Return (X, Y) of the center of cell containing provided text 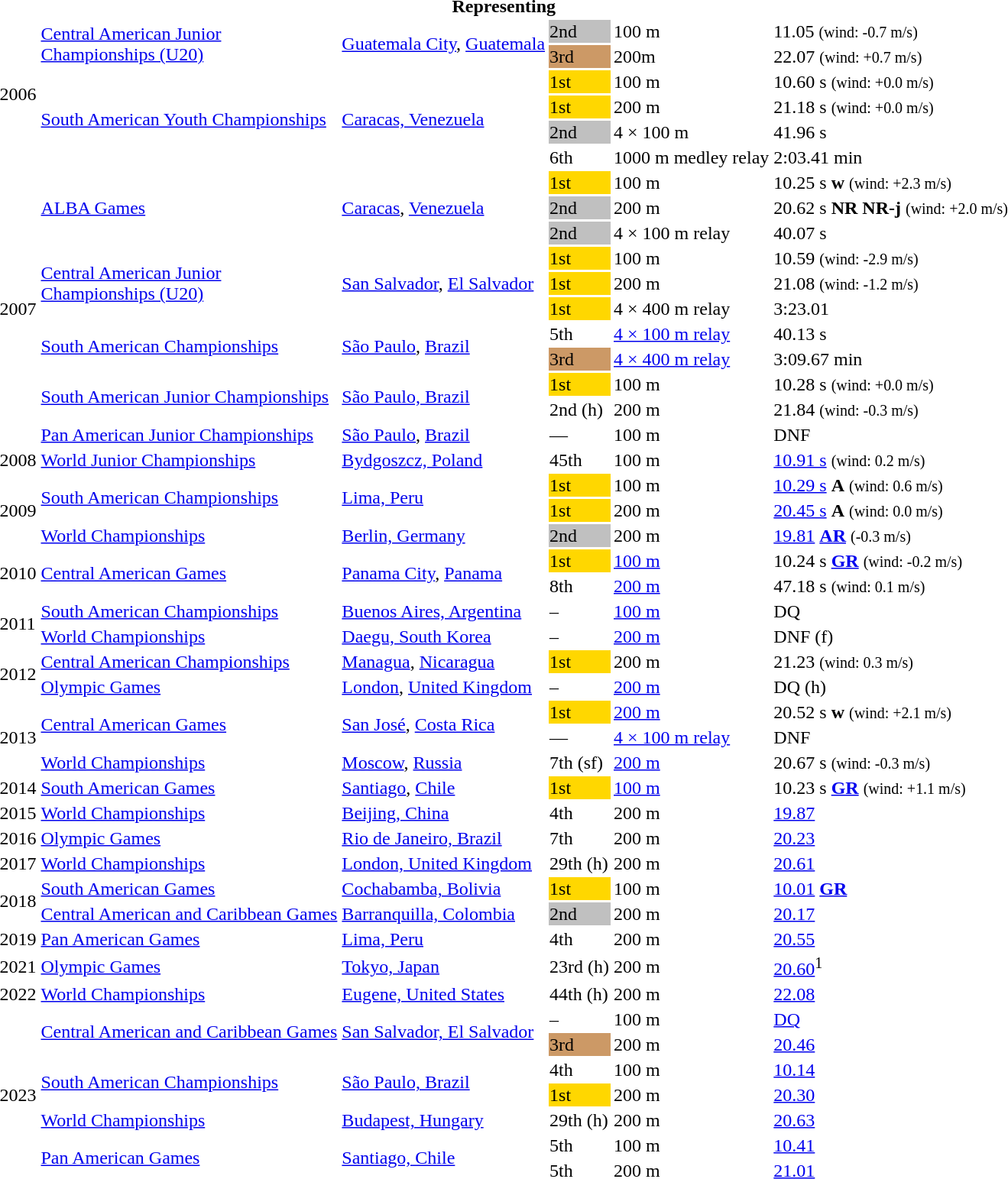
6th (579, 157)
Managua, Nicaragua (443, 662)
Eugene, United States (443, 994)
Tokyo, Japan (443, 967)
Rio de Janeiro, Brazil (443, 838)
Cochabamba, Bolivia (443, 889)
45th (579, 460)
ALBA Games (190, 208)
23rd (h) (579, 967)
Bydgoszcz, Poland (443, 460)
Daegu, South Korea (443, 636)
Pan American Junior Championships (190, 435)
Santiago, Chile (443, 788)
200m (692, 57)
7th (579, 838)
Moscow, Russia (443, 763)
San José, Costa Rica (443, 724)
South American Junior Championships (190, 397)
Berlin, Germany (443, 536)
South American Youth Championships (190, 119)
Guatemala City, Guatemala (443, 44)
Barranquilla, Colombia (443, 914)
2nd (h) (579, 410)
Central American Championships (190, 662)
1000 m medley relay (692, 157)
Panama City, Panama (443, 573)
Budapest, Hungary (443, 1120)
Buenos Aires, Argentina (443, 611)
World Junior Championships (190, 460)
Pan American Games (190, 939)
4 × 100 m (692, 132)
Beijing, China (443, 813)
44th (h) (579, 994)
8th (579, 586)
7th (sf) (579, 763)
